Determine the (x, y) coordinate at the center of the cell enclosing the given text.  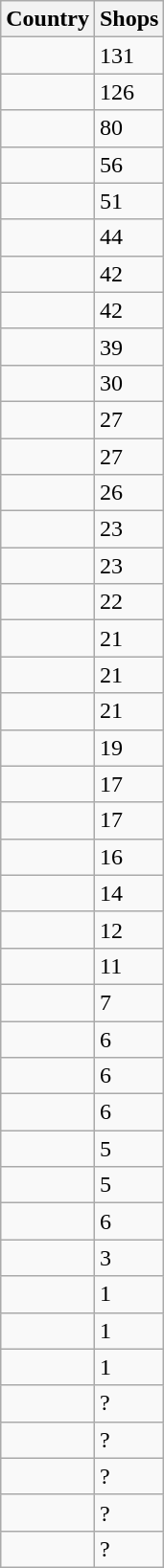
44 (129, 237)
22 (129, 602)
19 (129, 748)
131 (129, 56)
126 (129, 92)
Country (48, 19)
30 (129, 383)
80 (129, 128)
3 (129, 1258)
12 (129, 930)
Shops (129, 19)
11 (129, 966)
7 (129, 1002)
51 (129, 201)
26 (129, 493)
14 (129, 893)
56 (129, 165)
39 (129, 347)
16 (129, 857)
